Locate the cell with the specified text and output its [X, Y] center coordinate. 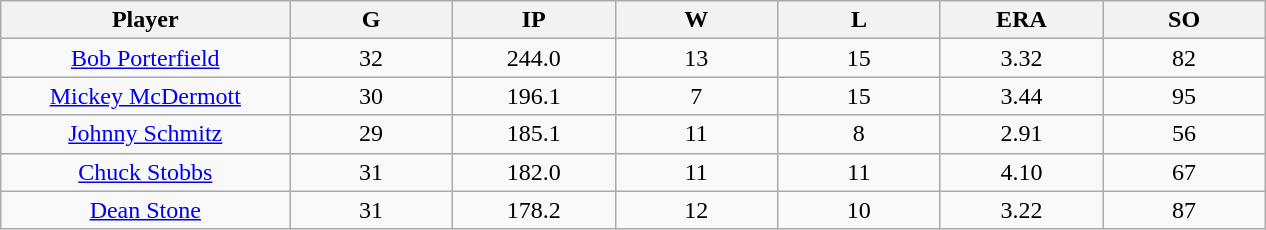
32 [372, 58]
Player [146, 20]
Bob Porterfield [146, 58]
G [372, 20]
3.32 [1022, 58]
7 [696, 96]
4.10 [1022, 172]
Johnny Schmitz [146, 134]
3.44 [1022, 96]
ERA [1022, 20]
Chuck Stobbs [146, 172]
Mickey McDermott [146, 96]
67 [1184, 172]
30 [372, 96]
IP [534, 20]
Dean Stone [146, 210]
L [860, 20]
2.91 [1022, 134]
10 [860, 210]
178.2 [534, 210]
W [696, 20]
182.0 [534, 172]
13 [696, 58]
8 [860, 134]
95 [1184, 96]
56 [1184, 134]
244.0 [534, 58]
87 [1184, 210]
196.1 [534, 96]
SO [1184, 20]
29 [372, 134]
185.1 [534, 134]
12 [696, 210]
3.22 [1022, 210]
82 [1184, 58]
